Output the [x, y] coordinate of the center of the cell containing the given text.  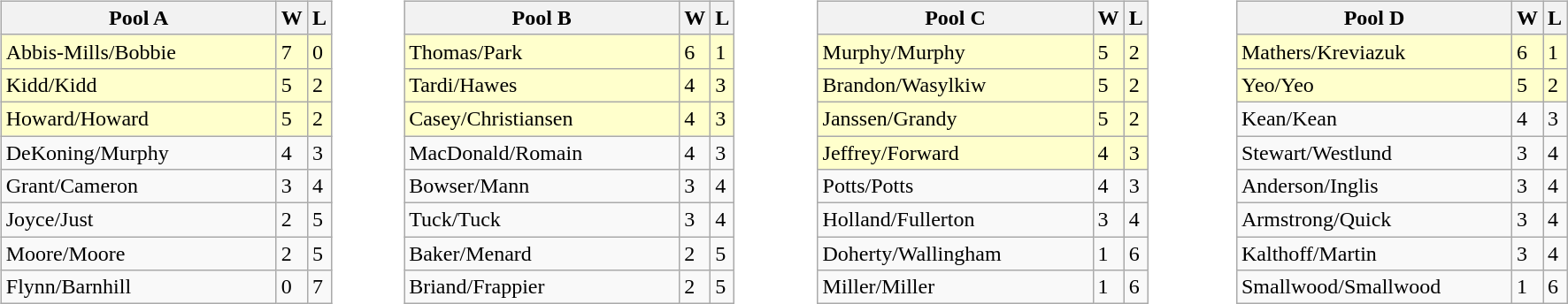
MacDonald/Romain [542, 153]
Howard/Howard [138, 118]
Murphy/Murphy [956, 51]
Abbis-Mills/Bobbie [138, 51]
Jeffrey/Forward [956, 153]
Brandon/Wasylkiw [956, 85]
Moore/Moore [138, 254]
Stewart/Westlund [1373, 153]
Grant/Cameron [138, 186]
Baker/Menard [542, 254]
Anderson/Inglis [1373, 186]
Casey/Christiansen [542, 118]
Tuck/Tuck [542, 220]
Yeo/Yeo [1373, 85]
Kalthoff/Martin [1373, 254]
Smallwood/Smallwood [1373, 287]
Flynn/Barnhill [138, 287]
Bowser/Mann [542, 186]
Pool C [956, 18]
Armstrong/Quick [1373, 220]
Janssen/Grandy [956, 118]
Potts/Potts [956, 186]
Miller/Miller [956, 287]
Pool B [542, 18]
Holland/Fullerton [956, 220]
Briand/Frappier [542, 287]
Kidd/Kidd [138, 85]
Kean/Kean [1373, 118]
Joyce/Just [138, 220]
Doherty/Wallingham [956, 254]
Tardi/Hawes [542, 85]
Mathers/Kreviazuk [1373, 51]
DeKoning/Murphy [138, 153]
Pool A [138, 18]
Thomas/Park [542, 51]
Pool D [1373, 18]
